Locate the cell with the specified text and output its (x, y) center coordinate. 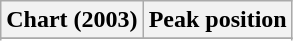
Chart (2003) (72, 20)
Peak position (218, 20)
